From the cell containing the given text, extract its center point as (x, y) coordinate. 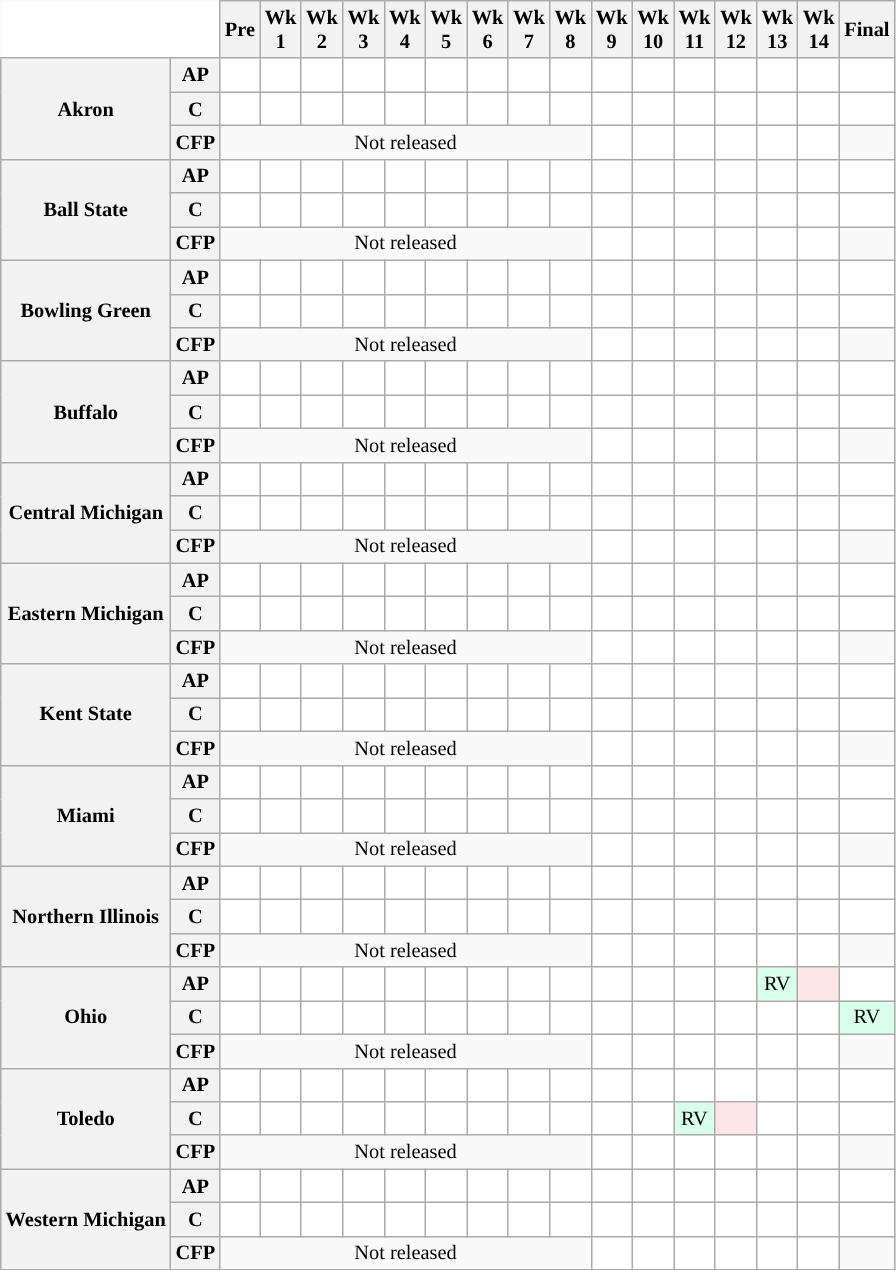
Wk7 (528, 29)
Buffalo (86, 412)
Kent State (86, 714)
Eastern Michigan (86, 614)
Wk5 (446, 29)
Bowling Green (86, 310)
Wk10 (652, 29)
Wk14 (818, 29)
Wk12 (736, 29)
Wk4 (404, 29)
Wk6 (488, 29)
Central Michigan (86, 512)
Toledo (86, 1118)
Northern Illinois (86, 916)
Western Michigan (86, 1220)
Wk2 (322, 29)
Wk13 (778, 29)
Ball State (86, 210)
Wk8 (570, 29)
Wk11 (694, 29)
Miami (86, 816)
Akron (86, 108)
Final (866, 29)
Ohio (86, 1018)
Wk1 (280, 29)
Wk9 (612, 29)
Wk3 (364, 29)
Pre (240, 29)
